Find where the given text appears and provide that cell's center as [x, y] coordinate. 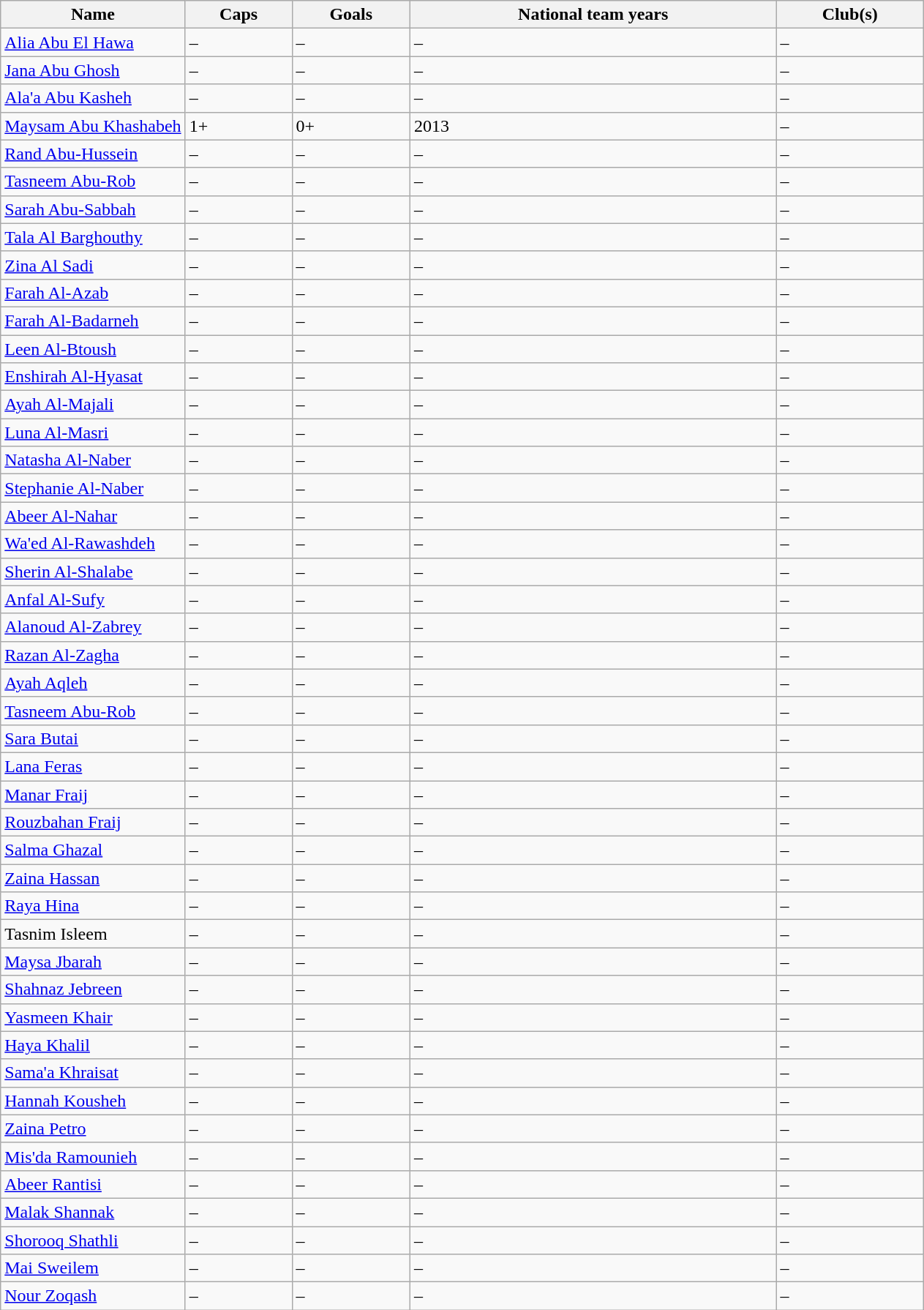
Anfal Al-Sufy [93, 599]
Maysa Jbarah [93, 962]
Abeer Rantisi [93, 1184]
Leen Al-Btoush [93, 349]
Mai Sweilem [93, 1268]
Ayah Al-Majali [93, 405]
Luna Al-Masri [93, 433]
Goals [351, 15]
Hannah Kousheh [93, 1101]
Wa'ed Al-Rawashdeh [93, 544]
Sara Butai [93, 738]
Raya Hina [93, 906]
Farah Al-Azab [93, 293]
2013 [593, 126]
Jana Abu Ghosh [93, 70]
Zaina Hassan [93, 878]
Caps [238, 15]
Razan Al-Zagha [93, 655]
Alia Abu El Hawa [93, 42]
Ayah Aqleh [93, 683]
Ala'a Abu Kasheh [93, 98]
Shorooq Shathli [93, 1240]
Maysam Abu Khashabeh [93, 126]
Shahnaz Jebreen [93, 989]
Malak Shannak [93, 1212]
1+ [238, 126]
Natasha Al-Naber [93, 460]
Farah Al-Badarneh [93, 321]
Club(s) [850, 15]
Salma Ghazal [93, 850]
Sama'a Khraisat [93, 1073]
Lana Feras [93, 766]
Zina Al Sadi [93, 265]
Name [93, 15]
Sarah Abu-Sabbah [93, 209]
Stephanie Al-Naber [93, 488]
National team years [593, 15]
Sherin Al-Shalabe [93, 572]
Haya Khalil [93, 1045]
Nour Zoqash [93, 1296]
Zaina Petro [93, 1129]
Tasnim Isleem [93, 934]
Mis'da Ramounieh [93, 1156]
Manar Fraij [93, 794]
Enshirah Al-Hyasat [93, 377]
Yasmeen Khair [93, 1017]
0+ [351, 126]
Tala Al Barghouthy [93, 237]
Rand Abu-Hussein [93, 154]
Abeer Al-Nahar [93, 516]
Alanoud Al-Zabrey [93, 627]
Rouzbahan Fraij [93, 823]
